Provide the (X, Y) coordinate of the cell's center where the given text is located.  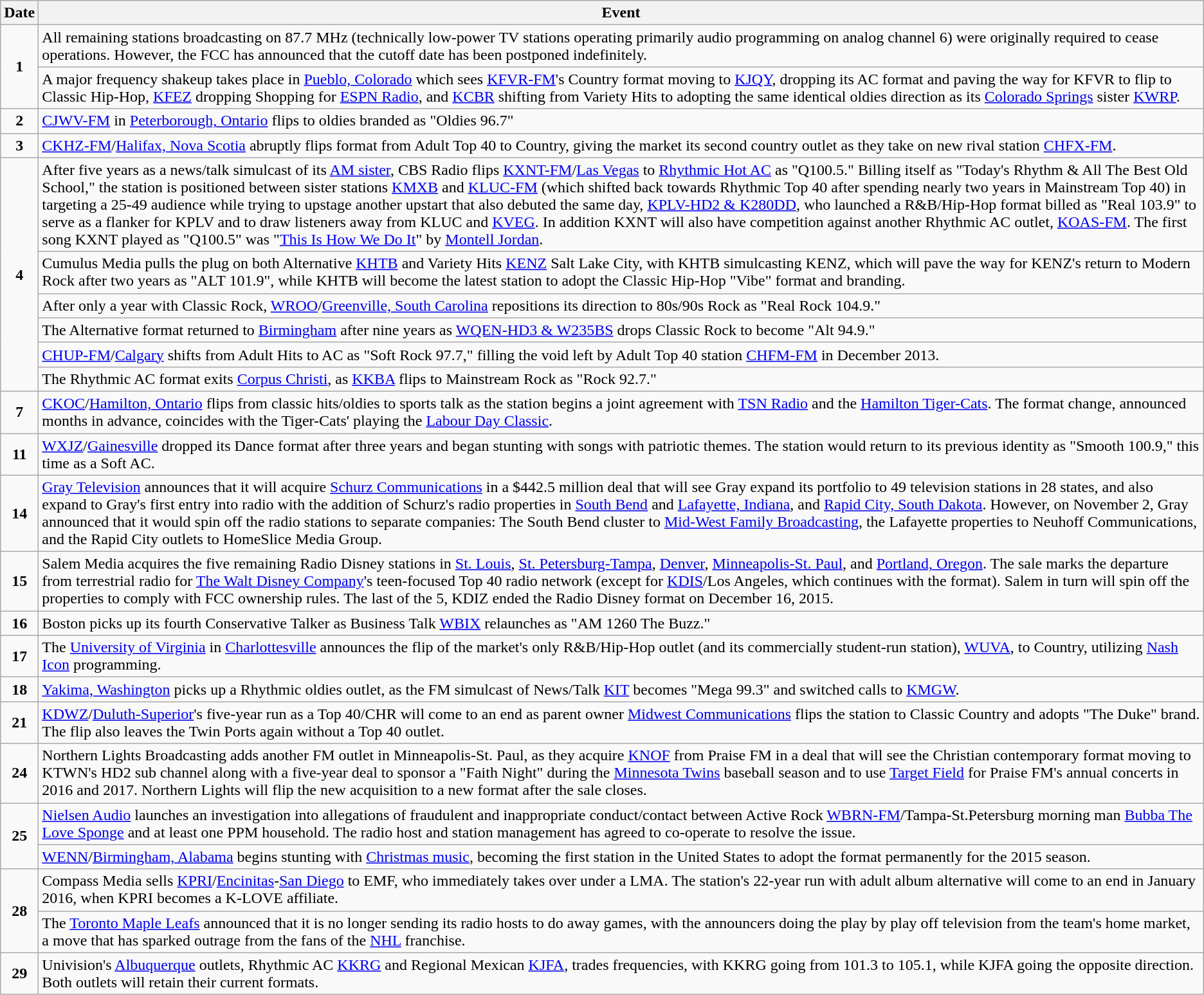
CHUP-FM/Calgary shifts from Adult Hits to AC as "Soft Rock 97.7," filling the void left by Adult Top 40 station CHFM-FM in December 2013. (621, 354)
16 (19, 623)
18 (19, 689)
3 (19, 145)
14 (19, 513)
4 (19, 274)
25 (19, 836)
15 (19, 581)
1 (19, 67)
After only a year with Classic Rock, WROO/Greenville, South Carolina repositions its direction to 80s/90s Rock as "Real Rock 104.9." (621, 306)
Boston picks up its fourth Conservative Talker as Business Talk WBIX relaunches as "AM 1260 The Buzz." (621, 623)
CJWV-FM in Peterborough, Ontario flips to oldies branded as "Oldies 96.7" (621, 121)
21 (19, 723)
Date (19, 13)
The Alternative format returned to Birmingham after nine years as WQEN-HD3 & W235BS drops Classic Rock to become "Alt 94.9." (621, 330)
29 (19, 974)
28 (19, 911)
2 (19, 121)
24 (19, 773)
7 (19, 412)
Yakima, Washington picks up a Rhythmic oldies outlet, as the FM simulcast of News/Talk KIT becomes "Mega 99.3" and switched calls to KMGW. (621, 689)
17 (19, 656)
11 (19, 454)
The Rhythmic AC format exits Corpus Christi, as KKBA flips to Mainstream Rock as "Rock 92.7." (621, 379)
Event (621, 13)
